Return the (X, Y) coordinate for the center point of the cell that contains the specified text.  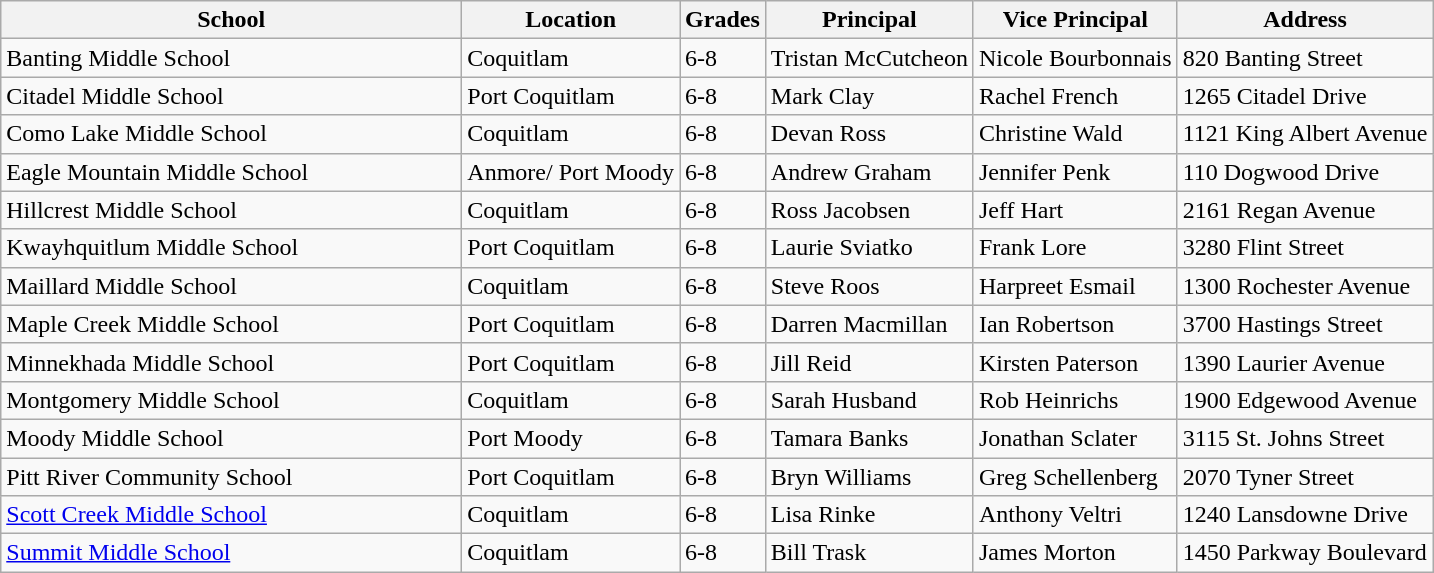
110 Dogwood Drive (1305, 172)
Tristan McCutcheon (869, 58)
Jennifer Penk (1075, 172)
1390 Laurier Avenue (1305, 362)
Address (1305, 20)
Anthony Veltri (1075, 515)
1265 Citadel Drive (1305, 96)
1450 Parkway Boulevard (1305, 553)
Maple Creek Middle School (232, 324)
Principal (869, 20)
Sarah Husband (869, 400)
Rob Heinrichs (1075, 400)
Banting Middle School (232, 58)
Anmore/ Port Moody (571, 172)
Lisa Rinke (869, 515)
School (232, 20)
Port Moody (571, 438)
Darren Macmillan (869, 324)
Frank Lore (1075, 248)
1121 King Albert Avenue (1305, 134)
Steve Roos (869, 286)
Kwayhquitlum Middle School (232, 248)
Kirsten Paterson (1075, 362)
Tamara Banks (869, 438)
Devan Ross (869, 134)
Grades (723, 20)
Vice Principal (1075, 20)
Summit Middle School (232, 553)
Jill Reid (869, 362)
Minnekhada Middle School (232, 362)
Bill Trask (869, 553)
2161 Regan Avenue (1305, 210)
Ian Robertson (1075, 324)
Citadel Middle School (232, 96)
Hillcrest Middle School (232, 210)
1300 Rochester Avenue (1305, 286)
Jeff Hart (1075, 210)
Como Lake Middle School (232, 134)
Jonathan Sclater (1075, 438)
Greg Schellenberg (1075, 477)
Maillard Middle School (232, 286)
Rachel French (1075, 96)
Moody Middle School (232, 438)
1240 Lansdowne Drive (1305, 515)
Bryn Williams (869, 477)
Montgomery Middle School (232, 400)
Location (571, 20)
3280 Flint Street (1305, 248)
Laurie Sviatko (869, 248)
Pitt River Community School (232, 477)
3115 St. Johns Street (1305, 438)
Harpreet Esmail (1075, 286)
Nicole Bourbonnais (1075, 58)
1900 Edgewood Avenue (1305, 400)
Andrew Graham (869, 172)
Mark Clay (869, 96)
2070 Tyner Street (1305, 477)
Ross Jacobsen (869, 210)
Eagle Mountain Middle School (232, 172)
Christine Wald (1075, 134)
3700 Hastings Street (1305, 324)
James Morton (1075, 553)
820 Banting Street (1305, 58)
Scott Creek Middle School (232, 515)
